Capture the cell that displays the provided text and extract its (x, y) central coordinate. 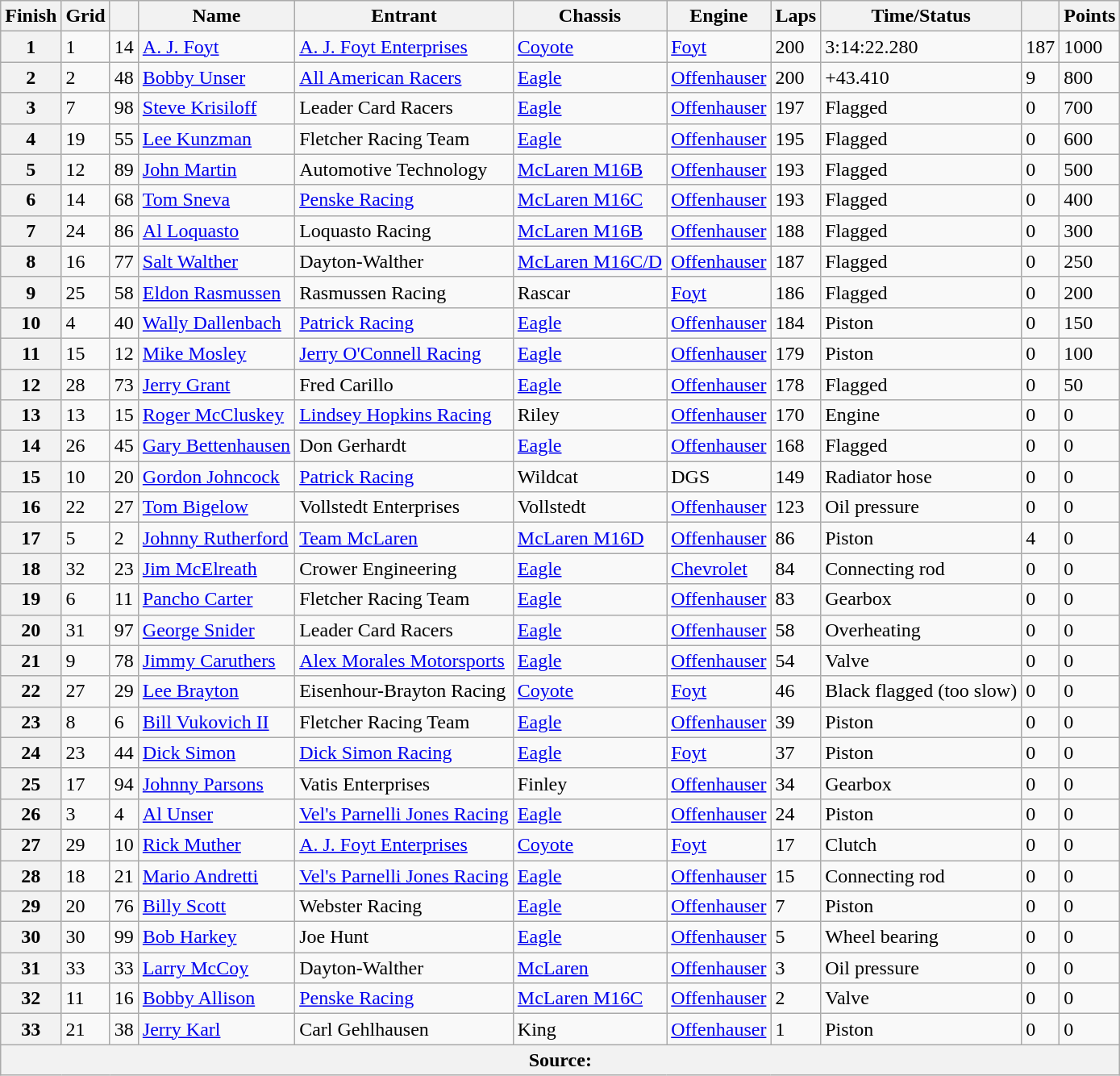
Wheel bearing (921, 937)
Bob Harkey (216, 937)
Black flagged (too slow) (921, 691)
Rick Muther (216, 845)
Jerry Grant (216, 385)
Laps (796, 16)
Tom Sneva (216, 200)
3:14:22.280 (921, 47)
Chassis (589, 16)
100 (1090, 353)
54 (796, 661)
800 (1090, 77)
46 (796, 691)
Entrant (405, 16)
39 (796, 722)
McLaren M16C/D (589, 261)
Gary Bettenhausen (216, 446)
37 (796, 753)
Al Loquasto (216, 231)
Johnny Rutherford (216, 538)
Chevrolet (719, 569)
A. J. Foyt (216, 47)
94 (124, 783)
Bobby Unser (216, 77)
1000 (1090, 47)
Eisenhour-Brayton Racing (405, 691)
Pancho Carter (216, 599)
76 (124, 907)
Finley (589, 783)
98 (124, 108)
Vollstedt Enterprises (405, 507)
Johnny Parsons (216, 783)
48 (124, 77)
Webster Racing (405, 907)
Jerry Karl (216, 1029)
Fred Carillo (405, 385)
Mario Andretti (216, 875)
300 (1090, 231)
Finish (31, 16)
McLaren (589, 968)
188 (796, 231)
Rasmussen Racing (405, 292)
50 (1090, 385)
Joe Hunt (405, 937)
All American Racers (405, 77)
123 (796, 507)
Vatis Enterprises (405, 783)
Automotive Technology (405, 169)
Jimmy Caruthers (216, 661)
Crower Engineering (405, 569)
700 (1090, 108)
Eldon Rasmussen (216, 292)
King (589, 1029)
Carl Gehlhausen (405, 1029)
DGS (719, 477)
99 (124, 937)
149 (796, 477)
83 (796, 599)
Grid (85, 16)
Clutch (921, 845)
Source: (560, 1060)
Bill Vukovich II (216, 722)
George Snider (216, 630)
195 (796, 139)
Gordon Johncock (216, 477)
178 (796, 385)
Vollstedt (589, 507)
250 (1090, 261)
Lee Brayton (216, 691)
Larry McCoy (216, 968)
Billy Scott (216, 907)
Loquasto Racing (405, 231)
Lindsey Hopkins Racing (405, 415)
Al Unser (216, 814)
150 (1090, 323)
McLaren M16D (589, 538)
500 (1090, 169)
Team McLaren (405, 538)
77 (124, 261)
68 (124, 200)
Lee Kunzman (216, 139)
73 (124, 385)
Overheating (921, 630)
38 (124, 1029)
Salt Walther (216, 261)
Points (1090, 16)
Mike Mosley (216, 353)
600 (1090, 139)
45 (124, 446)
78 (124, 661)
Dick Simon (216, 753)
34 (796, 783)
Jim McElreath (216, 569)
John Martin (216, 169)
Time/Status (921, 16)
186 (796, 292)
Radiator hose (921, 477)
179 (796, 353)
Dick Simon Racing (405, 753)
Tom Bigelow (216, 507)
Wildcat (589, 477)
Jerry O'Connell Racing (405, 353)
Wally Dallenbach (216, 323)
+43.410 (921, 77)
Bobby Allison (216, 999)
89 (124, 169)
Name (216, 16)
44 (124, 753)
184 (796, 323)
168 (796, 446)
400 (1090, 200)
Roger McCluskey (216, 415)
Rascar (589, 292)
55 (124, 139)
Steve Krisiloff (216, 108)
Riley (589, 415)
197 (796, 108)
84 (796, 569)
97 (124, 630)
40 (124, 323)
Don Gerhardt (405, 446)
Alex Morales Motorsports (405, 661)
170 (796, 415)
